Search for the cell housing the specified text and yield its [x, y] center coordinate. 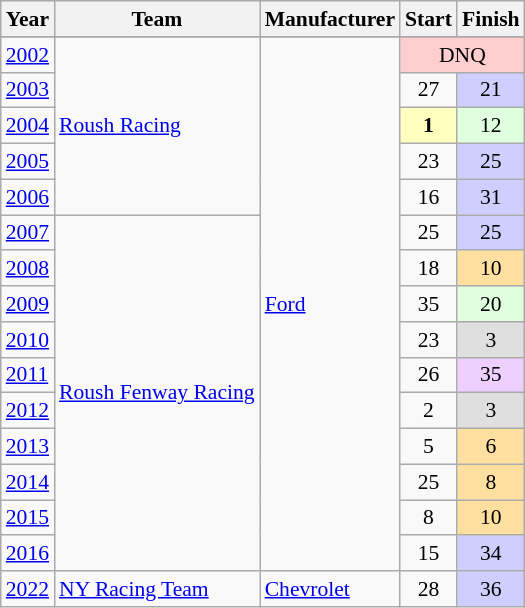
Team [157, 19]
2005 [28, 162]
Manufacturer [330, 19]
27 [428, 90]
Chevrolet [330, 589]
DNQ [462, 55]
Start [428, 19]
5 [428, 447]
18 [428, 269]
2016 [28, 554]
20 [491, 304]
Roush Racing [157, 126]
NY Racing Team [157, 589]
2014 [28, 482]
2011 [28, 375]
2007 [28, 233]
Roush Fenway Racing [157, 393]
2 [428, 411]
2002 [28, 55]
34 [491, 554]
2008 [28, 269]
1 [428, 126]
2010 [28, 340]
12 [491, 126]
28 [428, 589]
36 [491, 589]
26 [428, 375]
Finish [491, 19]
Ford [330, 304]
6 [491, 447]
15 [428, 554]
2013 [28, 447]
2015 [28, 518]
2022 [28, 589]
2012 [28, 411]
21 [491, 90]
2006 [28, 197]
2004 [28, 126]
16 [428, 197]
Year [28, 19]
2009 [28, 304]
2003 [28, 90]
31 [491, 197]
